Return the [x, y] coordinate for the center point of the cell that contains the specified text.  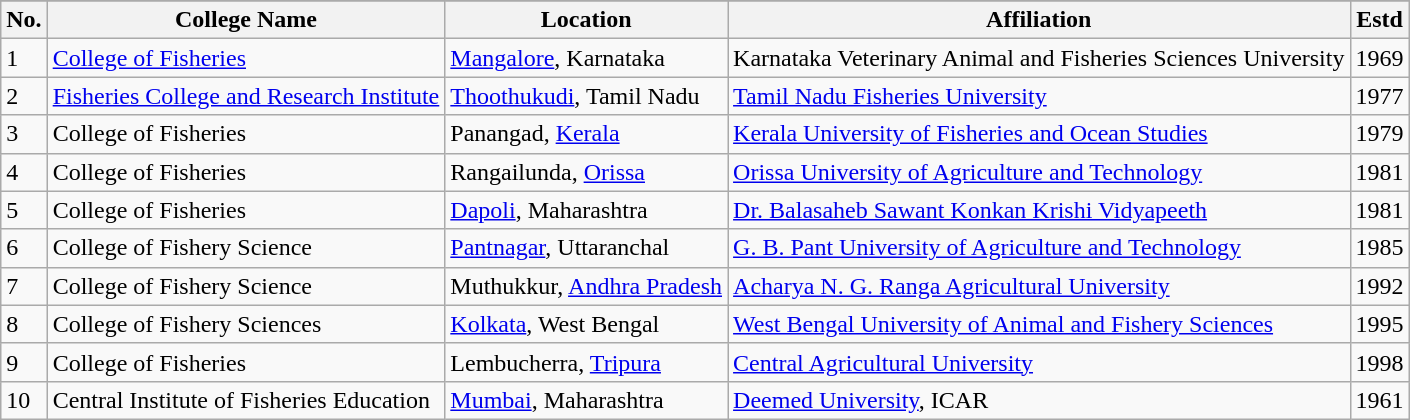
Location [586, 20]
7 [24, 286]
Dapoli, Maharashtra [586, 210]
G. B. Pant University of Agriculture and Technology [1039, 248]
5 [24, 210]
1995 [1380, 324]
Estd [1380, 20]
1 [24, 58]
Kerala University of Fisheries and Ocean Studies [1039, 134]
1998 [1380, 362]
6 [24, 248]
Affiliation [1039, 20]
1961 [1380, 400]
Panangad, Kerala [586, 134]
Central Institute of Fisheries Education [246, 400]
Lembucherra, Tripura [586, 362]
1979 [1380, 134]
Mangalore, Karnataka [586, 58]
Pantnagar, Uttaranchal [586, 248]
1977 [1380, 96]
1992 [1380, 286]
Rangailunda, Orissa [586, 172]
1985 [1380, 248]
10 [24, 400]
College Name [246, 20]
3 [24, 134]
Thoothukudi, Tamil Nadu [586, 96]
Central Agricultural University [1039, 362]
Mumbai, Maharashtra [586, 400]
1969 [1380, 58]
4 [24, 172]
Acharya N. G. Ranga Agricultural University [1039, 286]
Kolkata, West Bengal [586, 324]
Karnataka Veterinary Animal and Fisheries Sciences University [1039, 58]
Deemed University, ICAR [1039, 400]
2 [24, 96]
Tamil Nadu Fisheries University [1039, 96]
9 [24, 362]
Fisheries College and Research Institute [246, 96]
No. [24, 20]
Dr. Balasaheb Sawant Konkan Krishi Vidyapeeth [1039, 210]
Muthukkur, Andhra Pradesh [586, 286]
College of Fishery Sciences [246, 324]
Orissa University of Agriculture and Technology [1039, 172]
West Bengal University of Animal and Fishery Sciences [1039, 324]
8 [24, 324]
